From the cell containing the given text, extract its center point as (x, y) coordinate. 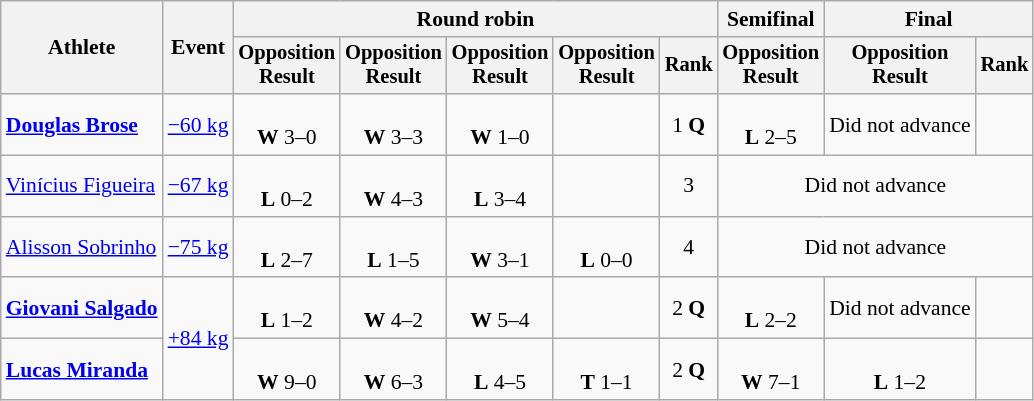
Alisson Sobrinho (82, 248)
Douglas Brose (82, 124)
L 2–5 (770, 124)
L 4–5 (500, 370)
W 3–0 (288, 124)
3 (689, 186)
T 1–1 (606, 370)
L 2–7 (288, 248)
L 2–2 (770, 308)
W 6–3 (394, 370)
Lucas Miranda (82, 370)
L 1–5 (394, 248)
Giovani Salgado (82, 308)
L 0–0 (606, 248)
W 5–4 (500, 308)
+84 kg (198, 339)
W 3–3 (394, 124)
Vinícius Figueira (82, 186)
W 1–0 (500, 124)
W 4–2 (394, 308)
Athlete (82, 48)
L 3–4 (500, 186)
−75 kg (198, 248)
W 9–0 (288, 370)
Event (198, 48)
W 3–1 (500, 248)
W 4–3 (394, 186)
1 Q (689, 124)
Round robin (476, 19)
W 7–1 (770, 370)
Semifinal (770, 19)
L 0–2 (288, 186)
−67 kg (198, 186)
−60 kg (198, 124)
Final (928, 19)
4 (689, 248)
